Identify which cell holds the provided text, then report its [x, y] central coordinate. 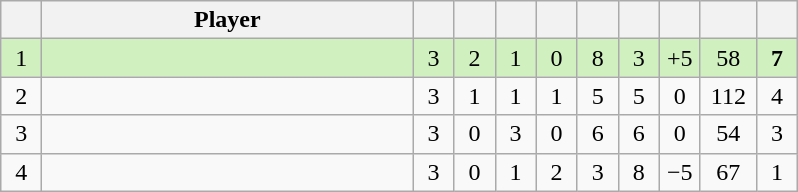
54 [728, 134]
67 [728, 172]
112 [728, 96]
7 [776, 58]
+5 [680, 58]
−5 [680, 172]
Player [228, 20]
58 [728, 58]
